Determine the [x, y] coordinate at the center of the cell enclosing the given text.  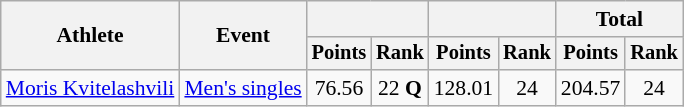
Total [620, 19]
Moris Kvitelashvili [90, 88]
Event [242, 36]
Athlete [90, 36]
Men's singles [242, 88]
128.01 [464, 88]
22 Q [400, 88]
204.57 [590, 88]
76.56 [339, 88]
